Locate the cell with the specified text and output its (x, y) center coordinate. 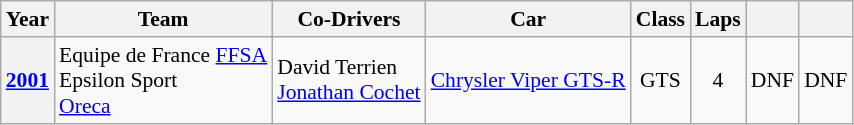
Class (660, 19)
2001 (28, 80)
David Terrien Jonathan Cochet (348, 80)
Co-Drivers (348, 19)
GTS (660, 80)
Year (28, 19)
4 (718, 80)
Chrysler Viper GTS-R (528, 80)
Team (163, 19)
Laps (718, 19)
Equipe de France FFSA Epsilon Sport Oreca (163, 80)
Car (528, 19)
